Locate the cell with the specified text and output its (x, y) center coordinate. 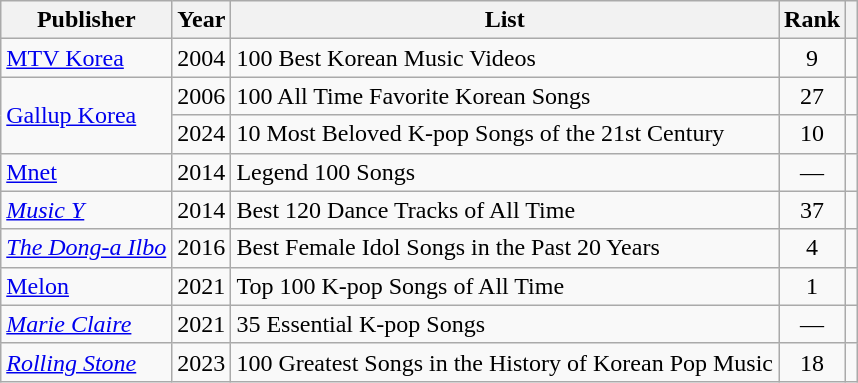
Publisher (86, 20)
100 Best Korean Music Videos (505, 58)
27 (812, 96)
35 Essential K-pop Songs (505, 324)
Gallup Korea (86, 115)
37 (812, 210)
Music Y (86, 210)
Best Female Idol Songs in the Past 20 Years (505, 248)
Melon (86, 286)
Year (202, 20)
List (505, 20)
Best 120 Dance Tracks of All Time (505, 210)
Rank (812, 20)
Rolling Stone (86, 362)
2006 (202, 96)
The Dong-a Ilbo (86, 248)
2024 (202, 134)
10 Most Beloved K-pop Songs of the 21st Century (505, 134)
2023 (202, 362)
Mnet (86, 172)
18 (812, 362)
2004 (202, 58)
100 Greatest Songs in the History of Korean Pop Music (505, 362)
9 (812, 58)
Marie Claire (86, 324)
100 All Time Favorite Korean Songs (505, 96)
Legend 100 Songs (505, 172)
Top 100 K-pop Songs of All Time (505, 286)
MTV Korea (86, 58)
4 (812, 248)
2016 (202, 248)
1 (812, 286)
10 (812, 134)
